Detect which cell encompasses the target text, then output its (X, Y) center coordinate. 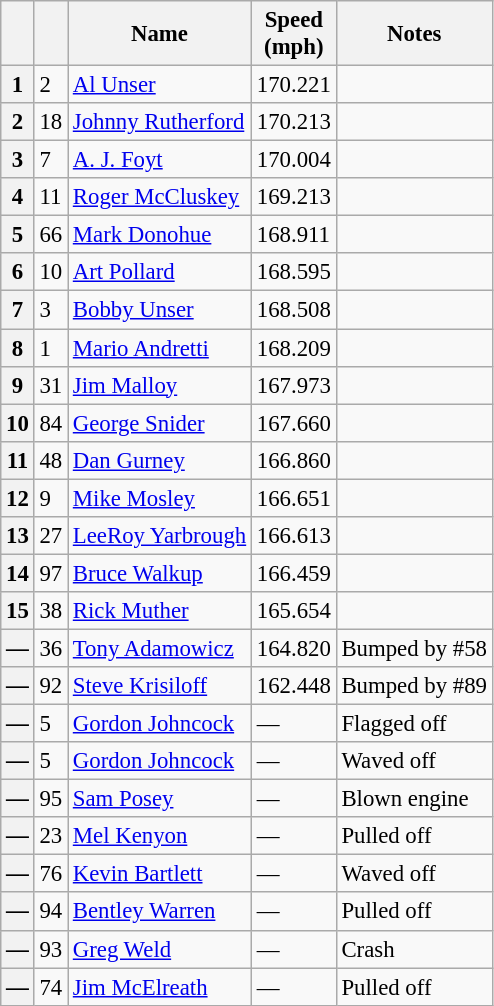
18 (50, 122)
168.508 (294, 310)
Bumped by #89 (414, 686)
164.820 (294, 648)
Tony Adamowicz (160, 648)
Greg Weld (160, 949)
23 (50, 836)
Mark Donohue (160, 235)
36 (50, 648)
92 (50, 686)
15 (18, 611)
4 (18, 197)
Johnny Rutherford (160, 122)
166.459 (294, 573)
93 (50, 949)
162.448 (294, 686)
12 (18, 498)
166.613 (294, 536)
Mike Mosley (160, 498)
84 (50, 423)
168.911 (294, 235)
8 (18, 348)
Roger McCluskey (160, 197)
170.213 (294, 122)
Mel Kenyon (160, 836)
6 (18, 273)
LeeRoy Yarbrough (160, 536)
165.654 (294, 611)
Al Unser (160, 85)
George Snider (160, 423)
170.004 (294, 160)
95 (50, 799)
76 (50, 874)
31 (50, 385)
74 (50, 987)
Kevin Bartlett (160, 874)
Rick Muther (160, 611)
166.651 (294, 498)
Sam Posey (160, 799)
Bumped by #58 (414, 648)
38 (50, 611)
13 (18, 536)
Name (160, 34)
Speed(mph) (294, 34)
Steve Krisiloff (160, 686)
97 (50, 573)
Notes (414, 34)
A. J. Foyt (160, 160)
Art Pollard (160, 273)
Jim Malloy (160, 385)
Mario Andretti (160, 348)
170.221 (294, 85)
169.213 (294, 197)
Bentley Warren (160, 912)
66 (50, 235)
168.595 (294, 273)
Jim McElreath (160, 987)
166.860 (294, 460)
Blown engine (414, 799)
14 (18, 573)
27 (50, 536)
Dan Gurney (160, 460)
94 (50, 912)
Bruce Walkup (160, 573)
167.973 (294, 385)
168.209 (294, 348)
Crash (414, 949)
Bobby Unser (160, 310)
48 (50, 460)
Flagged off (414, 724)
167.660 (294, 423)
